For the text-containing cell, return its midpoint in (X, Y) coordinate format. 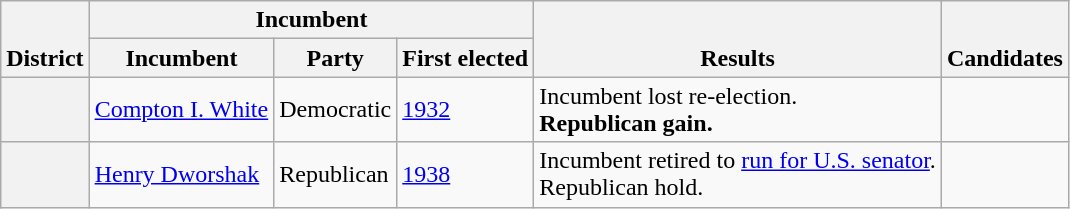
Candidates (1004, 39)
1938 (466, 174)
1932 (466, 110)
Results (738, 39)
Henry Dworshak (182, 174)
Compton I. White (182, 110)
Party (336, 58)
District (45, 39)
Republican (336, 174)
First elected (466, 58)
Incumbent retired to run for U.S. senator.Republican hold. (738, 174)
Incumbent lost re-election.Republican gain. (738, 110)
Democratic (336, 110)
